Extract the [X, Y] coordinate from the center of the cell holding the provided text.  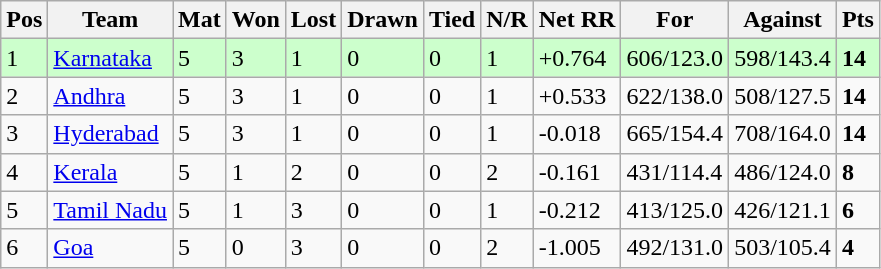
Tied [452, 20]
-0.018 [577, 134]
8 [858, 172]
622/138.0 [675, 96]
+0.764 [577, 58]
Karnataka [110, 58]
Pts [858, 20]
Net RR [577, 20]
N/R [507, 20]
Pos [24, 20]
598/143.4 [783, 58]
503/105.4 [783, 248]
+0.533 [577, 96]
431/114.4 [675, 172]
426/121.1 [783, 210]
665/154.4 [675, 134]
Against [783, 20]
Kerala [110, 172]
413/125.0 [675, 210]
Won [256, 20]
Lost [313, 20]
Team [110, 20]
For [675, 20]
-0.161 [577, 172]
Drawn [383, 20]
Mat [199, 20]
Andhra [110, 96]
492/131.0 [675, 248]
486/124.0 [783, 172]
508/127.5 [783, 96]
-0.212 [577, 210]
-1.005 [577, 248]
606/123.0 [675, 58]
Goa [110, 248]
Hyderabad [110, 134]
Tamil Nadu [110, 210]
708/164.0 [783, 134]
